Return [X, Y] of the center of cell containing provided text 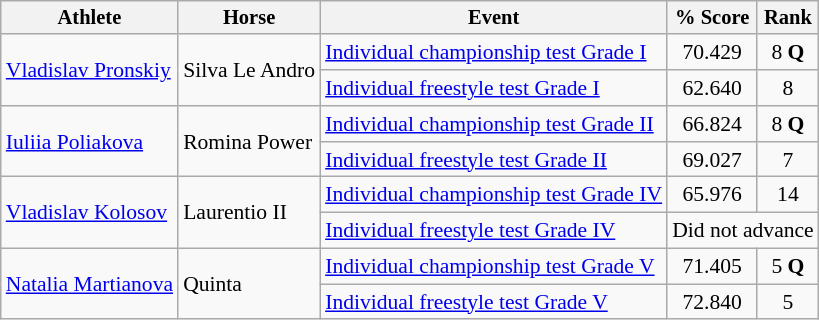
14 [788, 195]
Laurentio II [249, 212]
Individual freestyle test Grade II [494, 160]
Individual championship test Grade II [494, 124]
Silva Le Andro [249, 70]
Vladislav Kolosov [90, 212]
5 [788, 302]
7 [788, 160]
Rank [788, 18]
Romina Power [249, 142]
Did not advance [743, 231]
Individual freestyle test Grade IV [494, 231]
8 [788, 88]
% Score [712, 18]
Individual championship test Grade IV [494, 195]
72.840 [712, 302]
65.976 [712, 195]
62.640 [712, 88]
Individual championship test Grade V [494, 267]
Quinta [249, 284]
69.027 [712, 160]
Individual freestyle test Grade V [494, 302]
Iuliia Poliakova [90, 142]
70.429 [712, 53]
66.824 [712, 124]
Event [494, 18]
Vladislav Pronskiy [90, 70]
Individual freestyle test Grade I [494, 88]
5 Q [788, 267]
71.405 [712, 267]
Individual championship test Grade I [494, 53]
Horse [249, 18]
Athlete [90, 18]
Natalia Martianova [90, 284]
